Provide the [X, Y] coordinate of the cell's center where the given text is located.  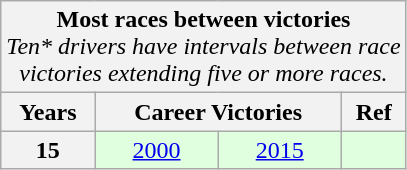
Career Victories [218, 112]
Most races between victoriesTen* drivers have intervals between racevictories extending five or more races. [204, 47]
Years [48, 112]
15 [48, 150]
Ref [374, 112]
2015 [280, 150]
2000 [156, 150]
